Detect which cell encompasses the target text, then output its (x, y) center coordinate. 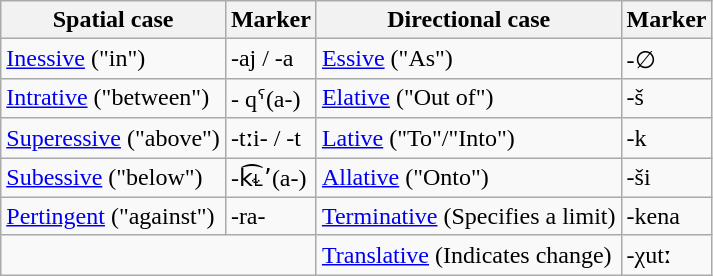
Pertingent ("against") (114, 216)
-χutː (666, 255)
Inessive ("in") (114, 59)
Superessive ("above") (114, 138)
-š (666, 98)
Intrative ("between") (114, 98)
Allative ("Onto") (468, 178)
Translative (Indicates change) (468, 255)
-∅ (666, 59)
-ra- (270, 216)
-ši (666, 178)
-aj / -a (270, 59)
Spatial case (114, 20)
Elative ("Out of") (468, 98)
-k (666, 138)
Directional case (468, 20)
-tːi- / -t (270, 138)
Terminative (Specifies a limit) (468, 216)
- qˤ(a-) (270, 98)
-k͡𝼄ʼ(a-) (270, 178)
Essive ("As") (468, 59)
Subessive ("below") (114, 178)
Lative ("To"/"Into") (468, 138)
-kena (666, 216)
